Detect which cell encompasses the target text, then output its [X, Y] center coordinate. 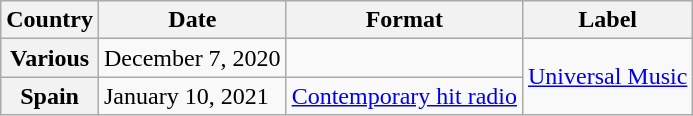
Format [404, 20]
Date [192, 20]
January 10, 2021 [192, 96]
Various [50, 58]
Universal Music [607, 77]
Spain [50, 96]
Contemporary hit radio [404, 96]
December 7, 2020 [192, 58]
Country [50, 20]
Label [607, 20]
